Determine the [X, Y] coordinate at the center of the cell enclosing the given text.  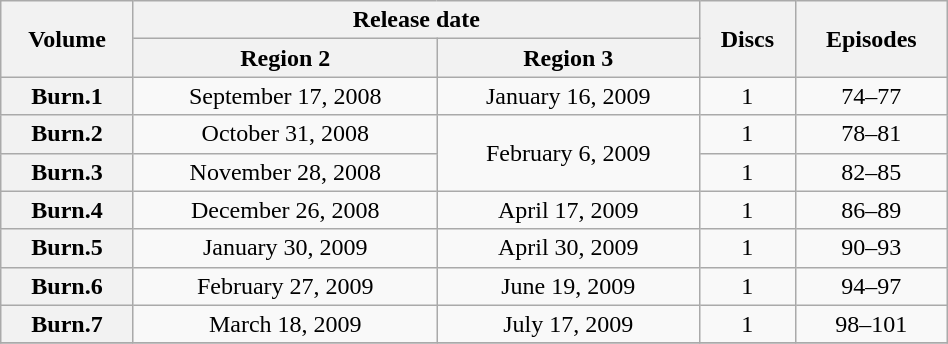
March 18, 2009 [285, 324]
February 27, 2009 [285, 286]
April 17, 2009 [568, 210]
Region 3 [568, 58]
98–101 [871, 324]
December 26, 2008 [285, 210]
86–89 [871, 210]
November 28, 2008 [285, 172]
January 30, 2009 [285, 248]
February 6, 2009 [568, 153]
Burn.2 [68, 134]
Discs [747, 39]
April 30, 2009 [568, 248]
Burn.5 [68, 248]
78–81 [871, 134]
July 17, 2009 [568, 324]
June 19, 2009 [568, 286]
October 31, 2008 [285, 134]
January 16, 2009 [568, 96]
Region 2 [285, 58]
Burn.3 [68, 172]
Release date [416, 20]
74–77 [871, 96]
September 17, 2008 [285, 96]
Burn.7 [68, 324]
Burn.6 [68, 286]
94–97 [871, 286]
Burn.4 [68, 210]
Burn.1 [68, 96]
90–93 [871, 248]
Volume [68, 39]
Episodes [871, 39]
82–85 [871, 172]
